Output the (X, Y) coordinate of the center of the cell containing the given text.  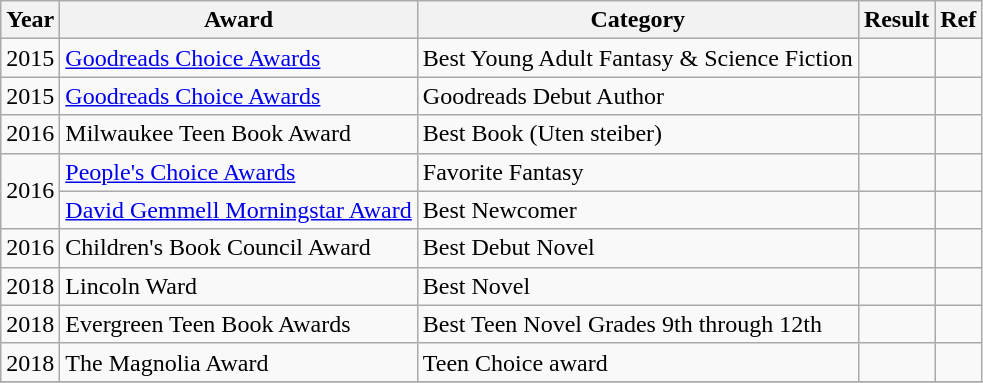
Best Teen Novel Grades 9th through 12th (638, 324)
Goodreads Debut Author (638, 96)
Milwaukee Teen Book Award (238, 134)
People's Choice Awards (238, 172)
Award (238, 20)
Children's Book Council Award (238, 248)
Best Newcomer (638, 210)
Evergreen Teen Book Awards (238, 324)
Year (30, 20)
Category (638, 20)
Best Young Adult Fantasy & Science Fiction (638, 58)
Result (896, 20)
Lincoln Ward (238, 286)
Ref (958, 20)
Favorite Fantasy (638, 172)
Best Novel (638, 286)
The Magnolia Award (238, 362)
Best Debut Novel (638, 248)
Best Book (Uten steiber) (638, 134)
Teen Choice award (638, 362)
David Gemmell Morningstar Award (238, 210)
